Detect which cell encompasses the target text, then output its [X, Y] center coordinate. 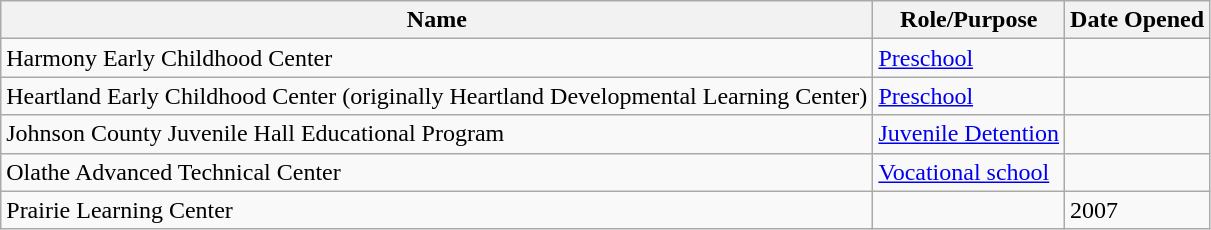
Role/Purpose [969, 20]
Harmony Early Childhood Center [437, 58]
2007 [1138, 210]
Vocational school [969, 172]
Heartland Early Childhood Center (originally Heartland Developmental Learning Center) [437, 96]
Name [437, 20]
Date Opened [1138, 20]
Johnson County Juvenile Hall Educational Program [437, 134]
Olathe Advanced Technical Center [437, 172]
Prairie Learning Center [437, 210]
Juvenile Detention [969, 134]
